Return the (x, y) coordinate for the center point of the cell that contains the specified text.  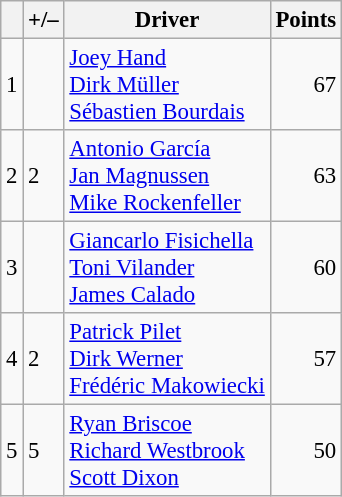
57 (306, 359)
67 (306, 85)
Giancarlo Fisichella Toni Vilander James Calado (167, 268)
63 (306, 176)
Driver (167, 20)
Antonio García Jan Magnussen Mike Rockenfeller (167, 176)
Patrick Pilet Dirk Werner Frédéric Makowiecki (167, 359)
1 (12, 85)
60 (306, 268)
+/– (44, 20)
4 (12, 359)
Joey Hand Dirk Müller Sébastien Bourdais (167, 85)
3 (12, 268)
50 (306, 451)
Points (306, 20)
Ryan Briscoe Richard Westbrook Scott Dixon (167, 451)
